From the cell containing the given text, extract its center point as [x, y] coordinate. 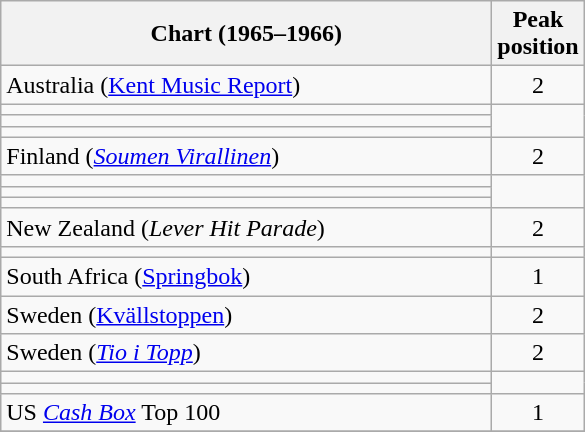
Chart (1965–1966) [246, 34]
Sweden (Tio i Topp) [246, 353]
Australia (Kent Music Report) [246, 85]
Sweden (Kvällstoppen) [246, 315]
Peakposition [538, 34]
South Africa (Springbok) [246, 276]
Finland (Soumen Virallinen) [246, 156]
New Zealand (Lever Hit Parade) [246, 227]
US Cash Box Top 100 [246, 413]
